From the cell containing the given text, extract its center point as (X, Y) coordinate. 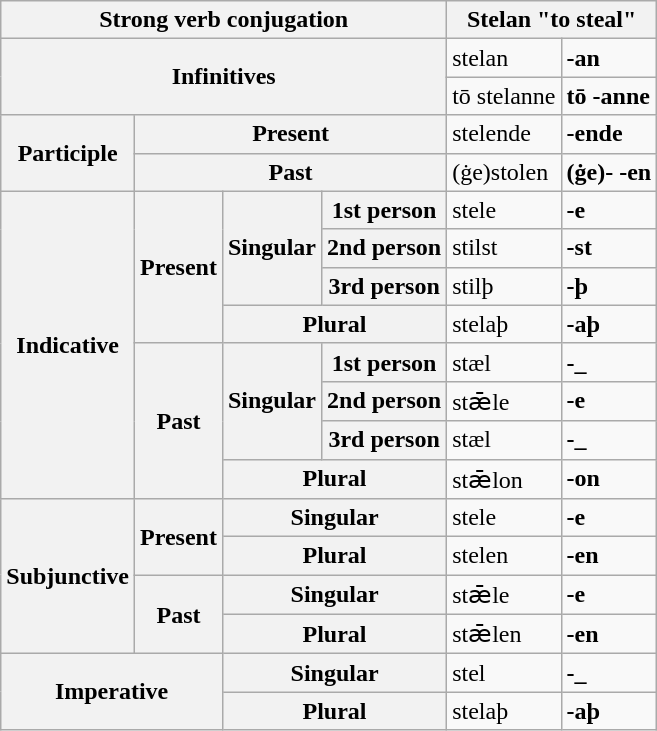
stǣlen (504, 634)
-st (609, 248)
tō stelanne (504, 96)
stilst (504, 248)
-ende (609, 134)
stelan (504, 58)
Participle (68, 153)
stel (504, 673)
tō -anne (609, 96)
Subjunctive (68, 576)
(ġe)stolen (504, 172)
Strong verb conjugation (224, 20)
-þ (609, 286)
stelen (504, 556)
Stelan "to steal" (552, 20)
-on (609, 479)
Infinitives (224, 77)
stelende (504, 134)
(ġe)- -en (609, 172)
stǣlon (504, 479)
stilþ (504, 286)
-an (609, 58)
Indicative (68, 345)
Imperative (112, 692)
